Pinpoint the cell where the given text exists, returning its [X, Y] midpoint coordinate. 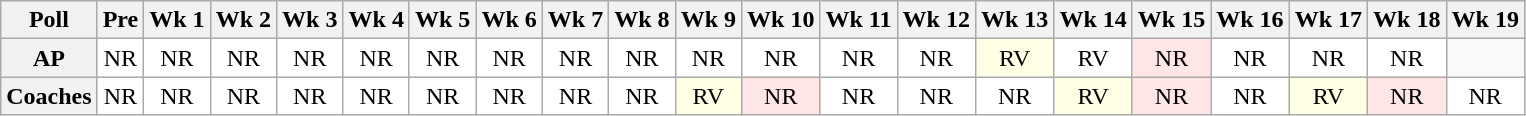
Poll [49, 20]
Wk 8 [642, 20]
Wk 17 [1328, 20]
Wk 15 [1171, 20]
Wk 13 [1014, 20]
Wk 12 [936, 20]
Wk 1 [177, 20]
Wk 19 [1485, 20]
Pre [120, 20]
Wk 2 [243, 20]
Wk 7 [575, 20]
Wk 4 [376, 20]
Wk 3 [310, 20]
Wk 11 [858, 20]
Coaches [49, 96]
Wk 14 [1093, 20]
Wk 6 [509, 20]
Wk 5 [442, 20]
Wk 18 [1407, 20]
Wk 16 [1250, 20]
Wk 10 [781, 20]
AP [49, 58]
Wk 9 [708, 20]
